Locate the cell with the specified text and output its [X, Y] center coordinate. 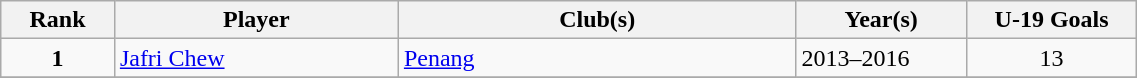
Club(s) [597, 20]
1 [58, 58]
2013–2016 [881, 58]
Player [256, 20]
13 [1051, 58]
Year(s) [881, 20]
Penang [597, 58]
Rank [58, 20]
U-19 Goals [1051, 20]
Jafri Chew [256, 58]
